Return the [X, Y] coordinate for the center point of the cell that contains the specified text.  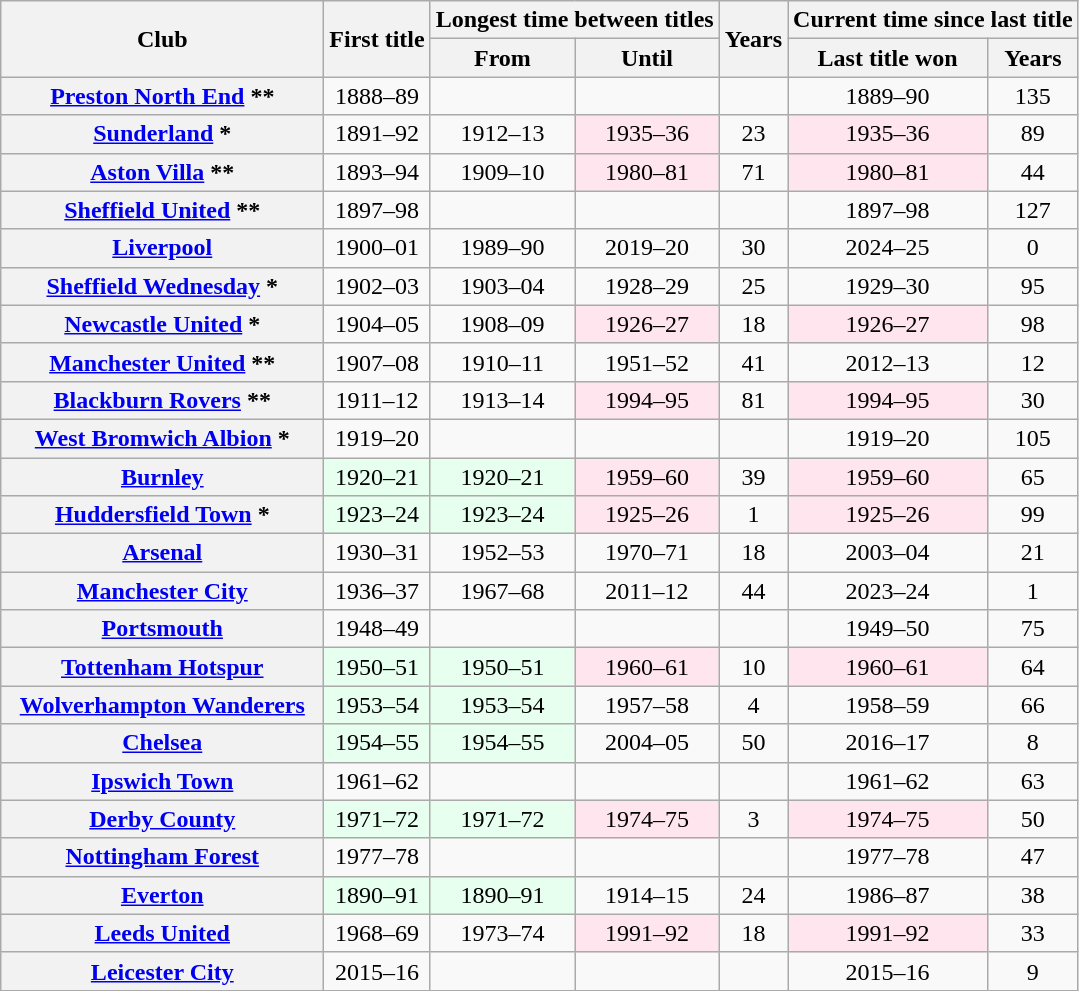
Arsenal [162, 553]
71 [753, 172]
2016–17 [888, 743]
1914–15 [648, 895]
65 [1034, 477]
127 [1034, 210]
1957–58 [648, 705]
Huddersfield Town * [162, 515]
1889–90 [888, 96]
Manchester City [162, 591]
From [502, 58]
Burnley [162, 477]
2012–13 [888, 362]
12 [1034, 362]
1907–08 [377, 362]
0 [1034, 248]
75 [1034, 629]
2024–25 [888, 248]
Leicester City [162, 971]
1948–49 [377, 629]
1904–05 [377, 324]
1903–04 [502, 286]
8 [1034, 743]
Newcastle United * [162, 324]
89 [1034, 134]
10 [753, 667]
1912–13 [502, 134]
2003–04 [888, 553]
West Bromwich Albion * [162, 438]
Manchester United ** [162, 362]
Everton [162, 895]
Current time since last title [934, 20]
Club [162, 39]
1936–37 [377, 591]
1888–89 [377, 96]
9 [1034, 971]
98 [1034, 324]
3 [753, 819]
66 [1034, 705]
1911–12 [377, 400]
1952–53 [502, 553]
1949–50 [888, 629]
2023–24 [888, 591]
Until [648, 58]
Sheffield Wednesday * [162, 286]
21 [1034, 553]
64 [1034, 667]
1900–01 [377, 248]
135 [1034, 96]
1967–68 [502, 591]
105 [1034, 438]
99 [1034, 515]
1986–87 [888, 895]
1989–90 [502, 248]
1951–52 [648, 362]
2019–20 [648, 248]
47 [1034, 857]
Tottenham Hotspur [162, 667]
1928–29 [648, 286]
25 [753, 286]
38 [1034, 895]
Liverpool [162, 248]
1958–59 [888, 705]
1908–09 [502, 324]
1930–31 [377, 553]
2004–05 [648, 743]
1968–69 [377, 933]
Portsmouth [162, 629]
1973–74 [502, 933]
Blackburn Rovers ** [162, 400]
Leeds United [162, 933]
1909–10 [502, 172]
1902–03 [377, 286]
33 [1034, 933]
Derby County [162, 819]
4 [753, 705]
41 [753, 362]
95 [1034, 286]
First title [377, 39]
Aston Villa ** [162, 172]
1891–92 [377, 134]
1893–94 [377, 172]
2011–12 [648, 591]
Last title won [888, 58]
Preston North End ** [162, 96]
24 [753, 895]
81 [753, 400]
1929–30 [888, 286]
63 [1034, 781]
1913–14 [502, 400]
23 [753, 134]
1910–11 [502, 362]
1970–71 [648, 553]
39 [753, 477]
Sheffield United ** [162, 210]
Wolverhampton Wanderers [162, 705]
Sunderland * [162, 134]
Longest time between titles [574, 20]
Nottingham Forest [162, 857]
Ipswich Town [162, 781]
Chelsea [162, 743]
